Capture the cell that displays the provided text and extract its (x, y) central coordinate. 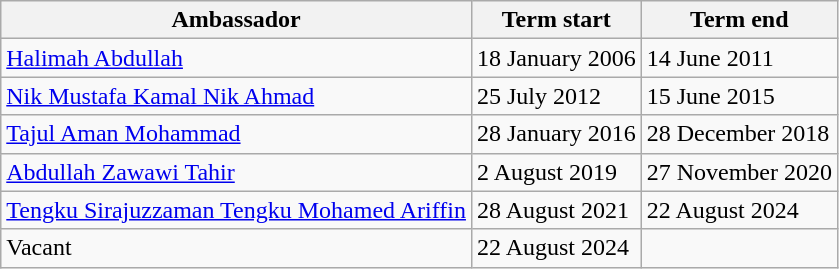
28 August 2021 (556, 210)
Halimah Abdullah (236, 58)
15 June 2015 (739, 96)
Tengku Sirajuzzaman Tengku Mohamed Ariffin (236, 210)
14 June 2011 (739, 58)
Term start (556, 20)
28 January 2016 (556, 134)
Term end (739, 20)
Vacant (236, 248)
Abdullah Zawawi Tahir (236, 172)
27 November 2020 (739, 172)
28 December 2018 (739, 134)
Nik Mustafa Kamal Nik Ahmad (236, 96)
Tajul Aman Mohammad (236, 134)
2 August 2019 (556, 172)
18 January 2006 (556, 58)
25 July 2012 (556, 96)
Ambassador (236, 20)
